Search for the cell housing the specified text and yield its (x, y) center coordinate. 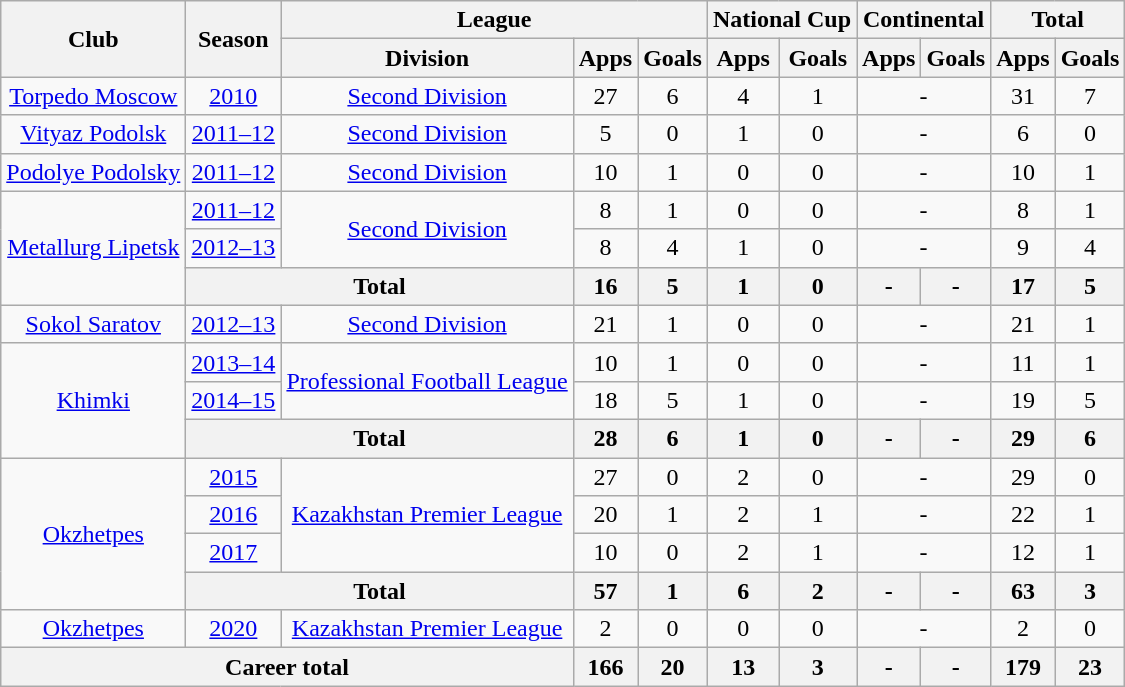
57 (605, 591)
2016 (234, 515)
31 (1023, 96)
Career total (287, 667)
63 (1023, 591)
166 (605, 667)
Season (234, 39)
28 (605, 438)
Division (427, 58)
9 (1023, 248)
League (494, 20)
18 (605, 400)
2017 (234, 553)
179 (1023, 667)
13 (743, 667)
Club (94, 39)
National Cup (782, 20)
Professional Football League (427, 381)
Continental (924, 20)
19 (1023, 400)
2013–14 (234, 362)
Sokol Saratov (94, 324)
2020 (234, 629)
Khimki (94, 400)
16 (605, 286)
2010 (234, 96)
12 (1023, 553)
Podolye Podolsky (94, 172)
22 (1023, 515)
Vityaz Podolsk (94, 134)
11 (1023, 362)
Metallurg Lipetsk (94, 248)
7 (1090, 96)
Torpedo Moscow (94, 96)
2015 (234, 477)
23 (1090, 667)
17 (1023, 286)
2014–15 (234, 400)
